Find where the given text appears and provide that cell's center as [x, y] coordinate. 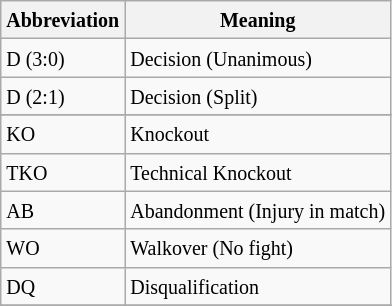
AB [63, 210]
Technical Knockout [258, 172]
WO [63, 248]
Meaning [258, 20]
DQ [63, 286]
Knockout [258, 134]
Abandonment (Injury in match) [258, 210]
Decision (Split) [258, 96]
Disqualification [258, 286]
KO [63, 134]
D (2:1) [63, 96]
D (3:0) [63, 58]
TKO [63, 172]
Decision (Unanimous) [258, 58]
Walkover (No fight) [258, 248]
Abbreviation [63, 20]
